Locate the cell with the specified text and output its (X, Y) center coordinate. 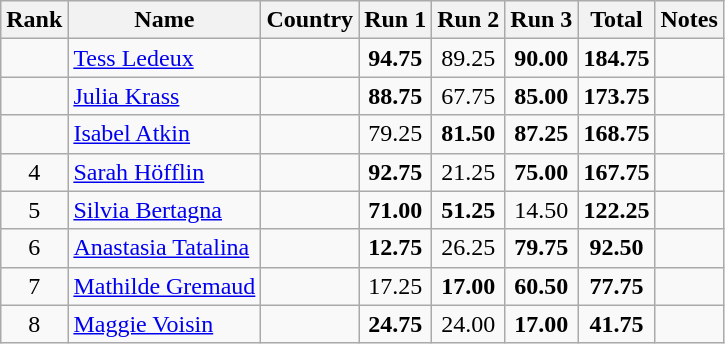
87.25 (542, 134)
26.25 (468, 248)
88.75 (396, 96)
85.00 (542, 96)
Mathilde Gremaud (164, 286)
Run 1 (396, 20)
17.25 (396, 286)
Isabel Atkin (164, 134)
92.75 (396, 172)
184.75 (616, 58)
Silvia Bertagna (164, 210)
90.00 (542, 58)
12.75 (396, 248)
51.25 (468, 210)
21.25 (468, 172)
168.75 (616, 134)
92.50 (616, 248)
81.50 (468, 134)
7 (34, 286)
Notes (689, 20)
Julia Krass (164, 96)
41.75 (616, 324)
167.75 (616, 172)
14.50 (542, 210)
Rank (34, 20)
79.75 (542, 248)
Name (164, 20)
Run 3 (542, 20)
173.75 (616, 96)
89.25 (468, 58)
5 (34, 210)
24.75 (396, 324)
24.00 (468, 324)
4 (34, 172)
71.00 (396, 210)
6 (34, 248)
75.00 (542, 172)
94.75 (396, 58)
67.75 (468, 96)
122.25 (616, 210)
Tess Ledeux (164, 58)
Country (310, 20)
Total (616, 20)
79.25 (396, 134)
77.75 (616, 286)
Run 2 (468, 20)
Sarah Höfflin (164, 172)
60.50 (542, 286)
Anastasia Tatalina (164, 248)
Maggie Voisin (164, 324)
8 (34, 324)
